Return (X, Y) of the center of cell containing provided text 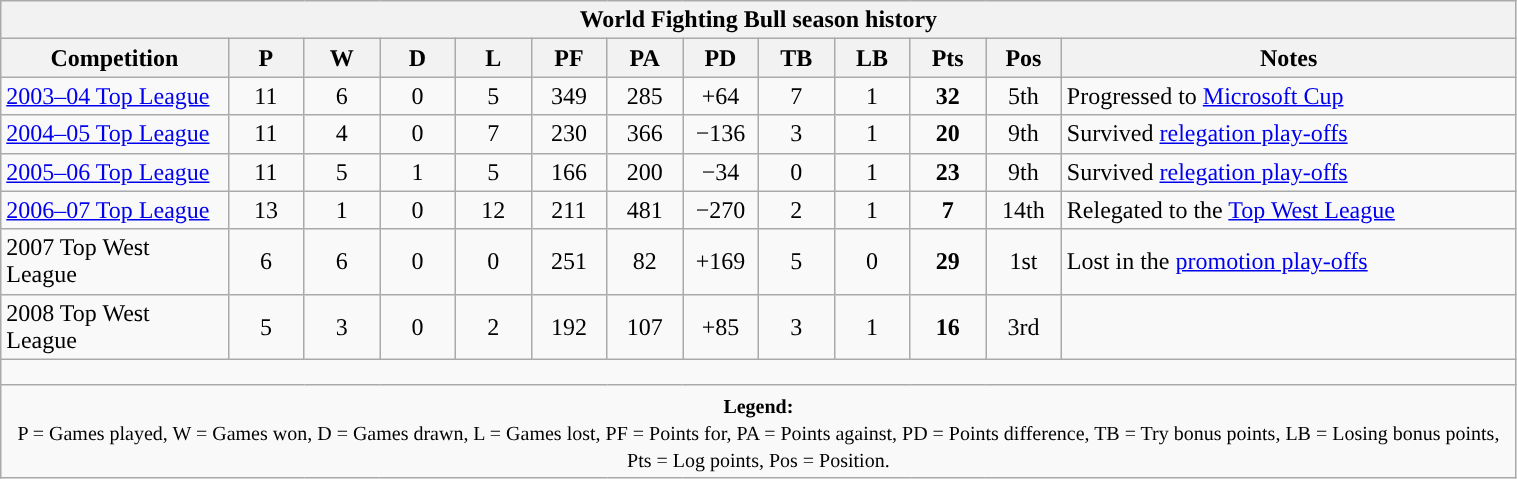
PF (569, 58)
23 (948, 172)
−270 (721, 210)
LB (872, 58)
−136 (721, 134)
166 (569, 172)
13 (266, 210)
L (493, 58)
W (342, 58)
481 (645, 210)
−34 (721, 172)
251 (569, 262)
3rd (1024, 326)
PA (645, 58)
2006–07 Top League (114, 210)
29 (948, 262)
+64 (721, 96)
16 (948, 326)
Notes (1288, 58)
Relegated to the Top West League (1288, 210)
Competition (114, 58)
20 (948, 134)
14th (1024, 210)
PD (721, 58)
200 (645, 172)
P (266, 58)
211 (569, 210)
107 (645, 326)
TB (796, 58)
230 (569, 134)
366 (645, 134)
2008 Top West League (114, 326)
2005–06 Top League (114, 172)
+169 (721, 262)
32 (948, 96)
+85 (721, 326)
2007 Top West League (114, 262)
Pts (948, 58)
2004–05 Top League (114, 134)
82 (645, 262)
Lost in the promotion play-offs (1288, 262)
Pos (1024, 58)
5th (1024, 96)
2003–04 Top League (114, 96)
World Fighting Bull season history (758, 20)
4 (342, 134)
285 (645, 96)
1st (1024, 262)
D (418, 58)
192 (569, 326)
12 (493, 210)
349 (569, 96)
Progressed to Microsoft Cup (1288, 96)
